Provide the [X, Y] coordinate of the cell's center where the given text is located.  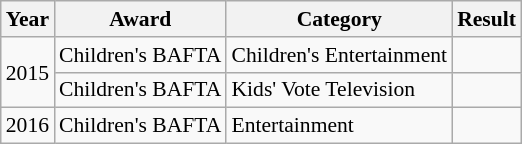
2016 [28, 126]
Category [339, 19]
Entertainment [339, 126]
Award [140, 19]
Result [486, 19]
2015 [28, 72]
Children's Entertainment [339, 55]
Kids' Vote Television [339, 90]
Year [28, 19]
